Scan for the cell matching the given text and deliver its (X, Y) coordinate at center. 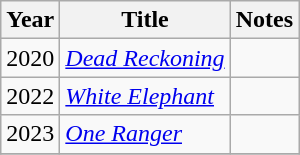
2020 (30, 58)
2022 (30, 96)
Dead Reckoning (145, 58)
Notes (264, 20)
Year (30, 20)
One Ranger (145, 134)
Title (145, 20)
White Elephant (145, 96)
2023 (30, 134)
